Output the [x, y] coordinate of the center of the cell containing the given text.  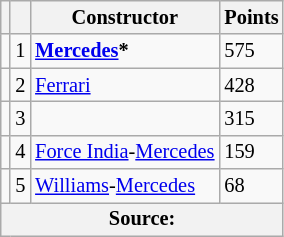
5 [20, 186]
3 [20, 118]
Ferrari [124, 85]
4 [20, 152]
2 [20, 85]
1 [20, 51]
Mercedes* [124, 51]
575 [251, 51]
Points [251, 17]
68 [251, 186]
Williams-Mercedes [124, 186]
Force India-Mercedes [124, 152]
315 [251, 118]
159 [251, 152]
Constructor [124, 17]
428 [251, 85]
Source: [142, 219]
